Identify which cell holds the provided text, then report its (x, y) central coordinate. 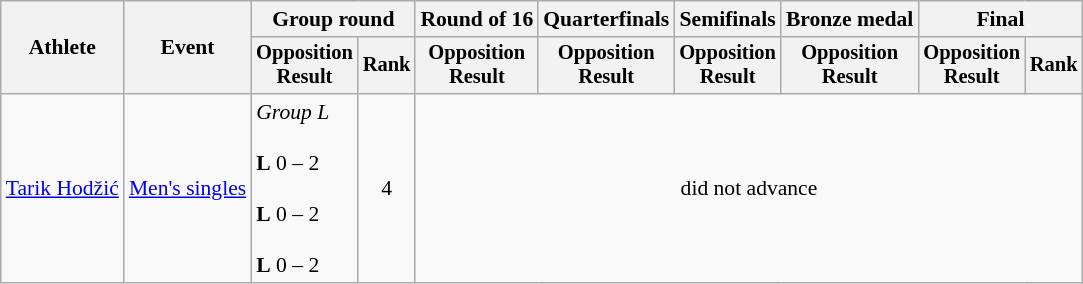
Group round (333, 19)
Round of 16 (476, 19)
Semifinals (728, 19)
did not advance (748, 188)
Athlete (62, 48)
Final (1000, 19)
Tarik Hodžić (62, 188)
Bronze medal (850, 19)
Quarterfinals (606, 19)
Group LL 0 – 2L 0 – 2L 0 – 2 (304, 188)
4 (387, 188)
Event (188, 48)
Men's singles (188, 188)
